For the text-containing cell, return its midpoint in (X, Y) coordinate format. 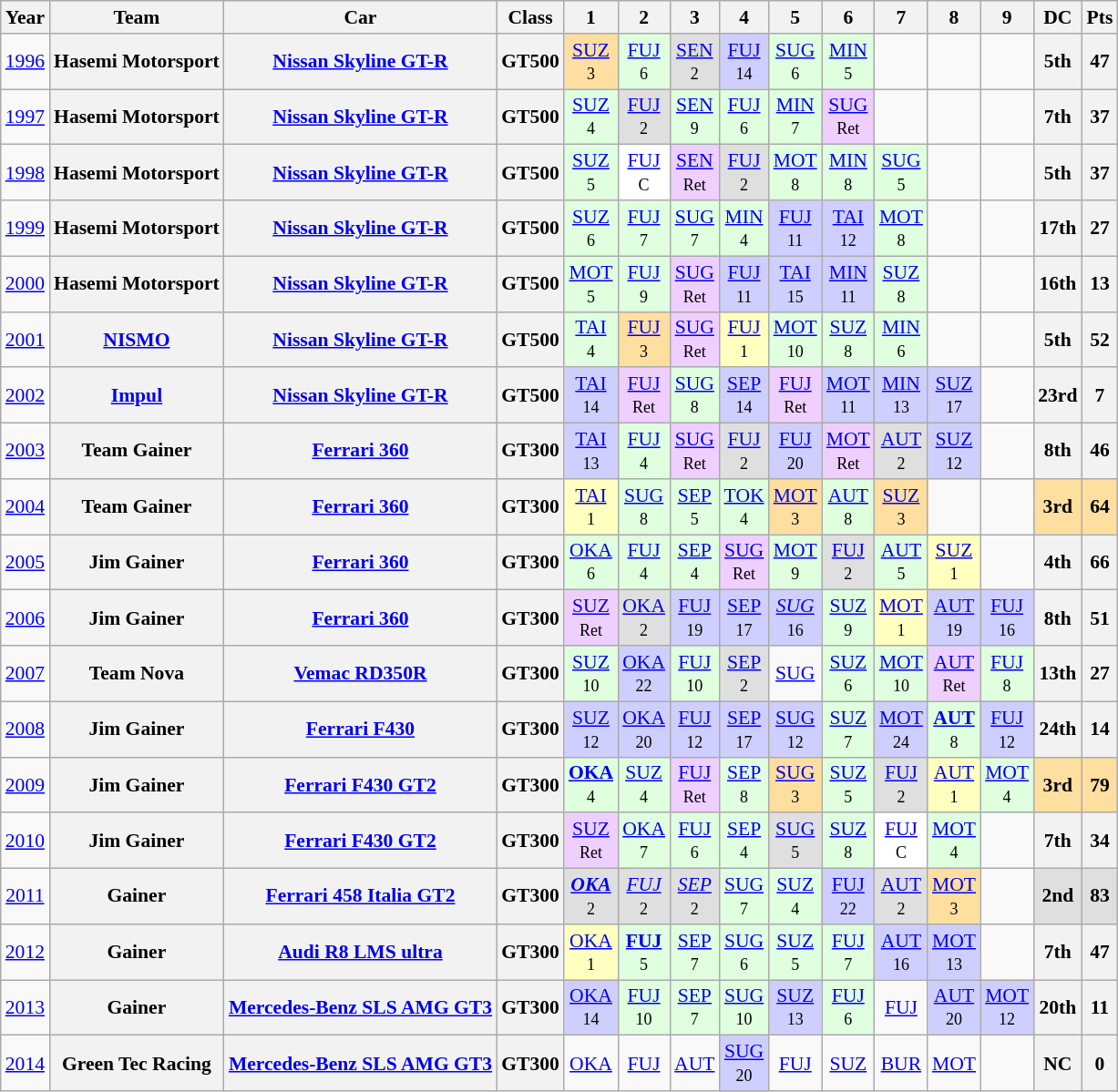
1999 (26, 228)
2004 (26, 506)
SEN2 (694, 62)
OKA14 (590, 1007)
OKA1 (590, 953)
NISMO (137, 339)
79 (1099, 785)
Ferrari 458 Italia GT2 (361, 896)
2009 (26, 785)
SUZ9 (848, 617)
20th (1057, 1007)
FUJ3 (643, 339)
TAI13 (590, 452)
51 (1099, 617)
34 (1099, 842)
Impul (137, 395)
24th (1057, 729)
52 (1099, 339)
6 (848, 17)
1997 (26, 117)
2008 (26, 729)
9 (1007, 17)
SUG10 (744, 1007)
SUG3 (795, 785)
AUT16 (901, 953)
2 (643, 17)
AUT20 (954, 1007)
SUG (795, 674)
2005 (26, 563)
MIN6 (901, 339)
SUG12 (795, 729)
AUTRet (954, 674)
Ferrari F430 (361, 729)
FUJ19 (694, 617)
46 (1099, 452)
SUZ7 (848, 729)
SEN9 (694, 117)
MOT13 (954, 953)
OKA20 (643, 729)
AUT1 (954, 785)
MIN4 (744, 228)
SUZ1 (954, 563)
16th (1057, 284)
0 (1099, 1064)
2007 (26, 674)
FUJ1 (744, 339)
2014 (26, 1064)
2010 (26, 842)
TAI14 (590, 395)
4 (744, 17)
AUT (694, 1064)
MOTRet (848, 452)
OKA22 (643, 674)
2003 (26, 452)
FUJ22 (848, 896)
Team Nova (137, 674)
1996 (26, 62)
8 (954, 17)
FUJ9 (643, 284)
FUJ20 (795, 452)
14 (1099, 729)
2006 (26, 617)
1 (590, 17)
SEP5 (694, 506)
OKA7 (643, 842)
MOT9 (795, 563)
FUJ5 (643, 953)
11 (1099, 1007)
23rd (1057, 395)
MOT5 (590, 284)
1998 (26, 173)
MOT (954, 1064)
5 (795, 17)
MOT24 (901, 729)
DC (1057, 17)
Team (137, 17)
TAI15 (795, 284)
2001 (26, 339)
TAI12 (848, 228)
17th (1057, 228)
Class (530, 17)
MOT11 (848, 395)
MOT12 (1007, 1007)
Audi R8 LMS ultra (361, 953)
SUG20 (744, 1064)
Pts (1099, 17)
TAI4 (590, 339)
SEP14 (744, 395)
13 (1099, 284)
NC (1057, 1064)
Vemac RD350R (361, 674)
Green Tec Racing (137, 1064)
OKA4 (590, 785)
OKA (590, 1064)
MIN7 (795, 117)
MIN13 (901, 395)
2000 (26, 284)
FUJ8 (1007, 674)
Year (26, 17)
83 (1099, 896)
FUJ16 (1007, 617)
MOT1 (901, 617)
OKA6 (590, 563)
66 (1099, 563)
SUZ13 (795, 1007)
FUJ14 (744, 62)
2012 (26, 953)
SEP8 (744, 785)
BUR (901, 1064)
4th (1057, 563)
2nd (1057, 896)
2013 (26, 1007)
AUT19 (954, 617)
SENRet (694, 173)
2011 (26, 896)
2002 (26, 395)
3 (694, 17)
MIN11 (848, 284)
SUZ (848, 1064)
MIN5 (848, 62)
Car (361, 17)
TAI1 (590, 506)
64 (1099, 506)
SUZ17 (954, 395)
13th (1057, 674)
AUT5 (901, 563)
SUZ10 (590, 674)
MIN8 (848, 173)
SUG16 (795, 617)
TOK4 (744, 506)
